Return the (x, y) coordinate for the center point of the cell that contains the specified text.  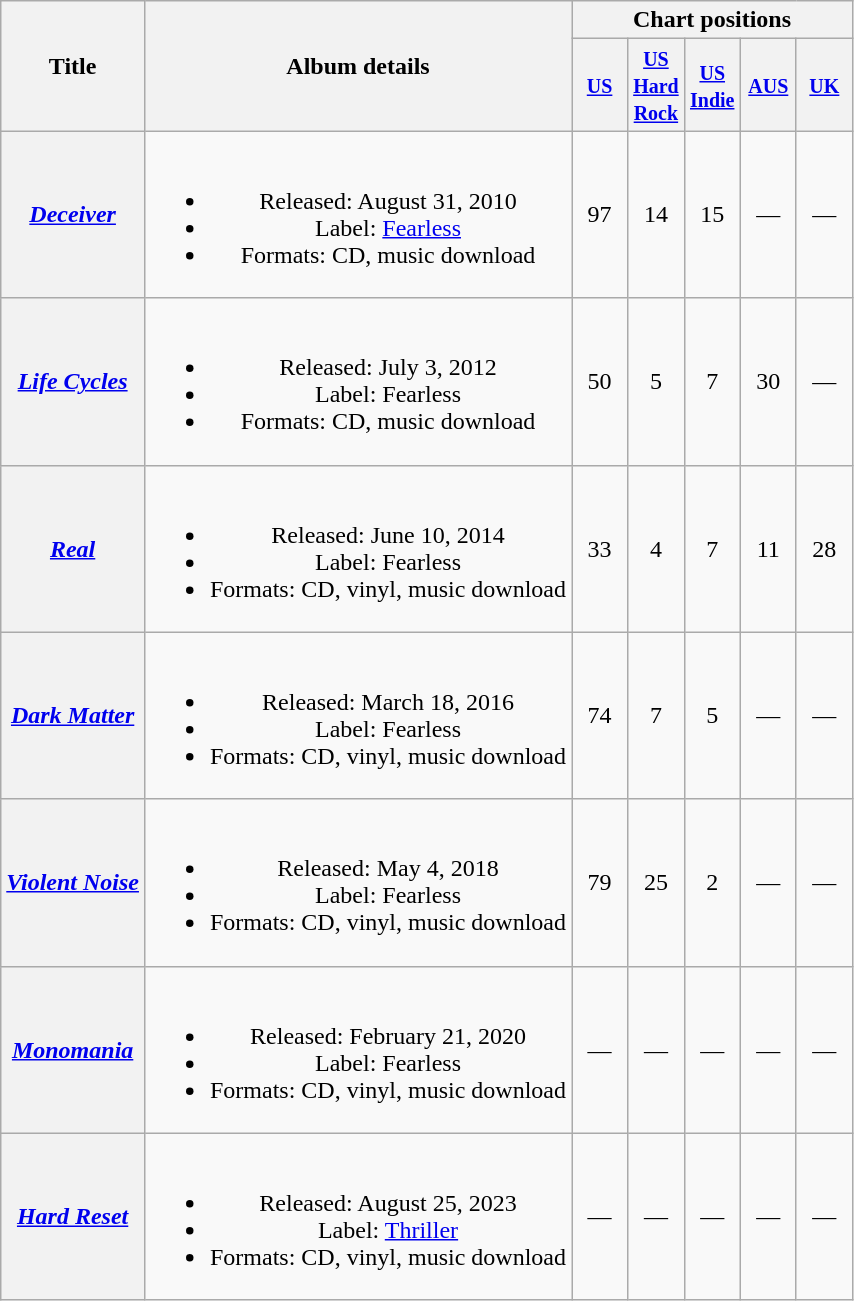
Released: March 18, 2016Label: FearlessFormats: CD, vinyl, music download (358, 716)
US (600, 85)
US Indie (712, 85)
79 (600, 882)
Album details (358, 66)
Released: February 21, 2020Label: FearlessFormats: CD, vinyl, music download (358, 1050)
Released: August 31, 2010Label: FearlessFormats: CD, music download (358, 214)
AUS (768, 85)
33 (600, 548)
30 (768, 382)
Hard Reset (73, 1216)
Title (73, 66)
US Hard Rock (656, 85)
97 (600, 214)
4 (656, 548)
Deceiver (73, 214)
Life Cycles (73, 382)
Dark Matter (73, 716)
Monomania (73, 1050)
Chart positions (712, 20)
Released: July 3, 2012Label: FearlessFormats: CD, music download (358, 382)
UK (824, 85)
2 (712, 882)
50 (600, 382)
74 (600, 716)
14 (656, 214)
Released: May 4, 2018Label: FearlessFormats: CD, vinyl, music download (358, 882)
Released: August 25, 2023Label: ThrillerFormats: CD, vinyl, music download (358, 1216)
28 (824, 548)
25 (656, 882)
Released: June 10, 2014Label: FearlessFormats: CD, vinyl, music download (358, 548)
Real (73, 548)
Violent Noise (73, 882)
11 (768, 548)
15 (712, 214)
